Capture the cell that displays the provided text and extract its (x, y) central coordinate. 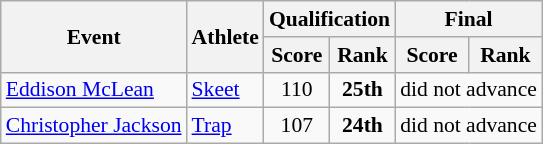
24th (362, 126)
Skeet (226, 90)
Christopher Jackson (94, 126)
Eddison McLean (94, 90)
25th (362, 90)
Event (94, 36)
Final (468, 19)
110 (297, 90)
107 (297, 126)
Qualification (330, 19)
Trap (226, 126)
Athlete (226, 36)
